Pinpoint the cell where the given text exists, returning its (X, Y) midpoint coordinate. 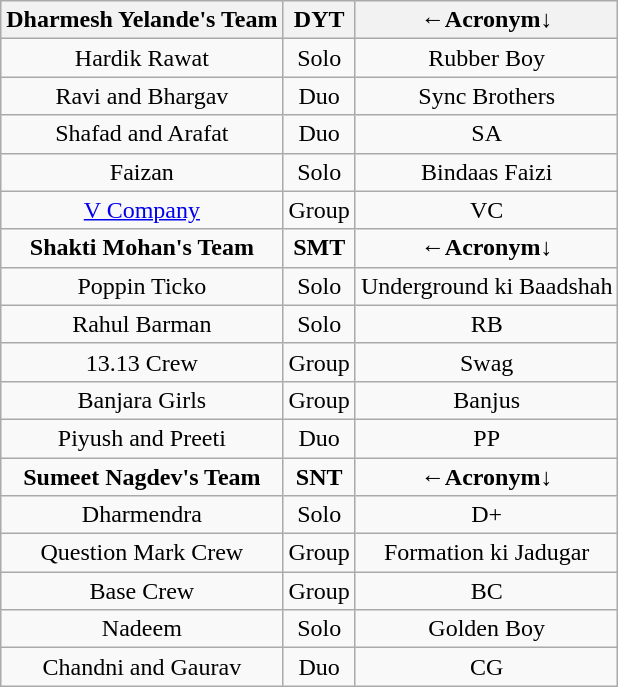
Nadeem (142, 629)
Dharmendra (142, 515)
Shakti Mohan's Team (142, 248)
Underground ki Baadshah (486, 286)
Question Mark Crew (142, 553)
Sync Brothers (486, 96)
Swag (486, 362)
DYT (319, 20)
Formation ki Jadugar (486, 553)
13.13 Crew (142, 362)
Chandni and Gaurav (142, 667)
Dharmesh Yelande's Team (142, 20)
Base Crew (142, 591)
Faizan (142, 172)
Sumeet Nagdev's Team (142, 477)
SA (486, 134)
PP (486, 438)
Shafad and Arafat (142, 134)
Banjara Girls (142, 400)
VC (486, 210)
BC (486, 591)
CG (486, 667)
Bindaas Faizi (486, 172)
RB (486, 324)
Golden Boy (486, 629)
Banjus (486, 400)
SNT (319, 477)
Rubber Boy (486, 58)
D+ (486, 515)
SMT (319, 248)
Piyush and Preeti (142, 438)
Hardik Rawat (142, 58)
Ravi and Bhargav (142, 96)
Rahul Barman (142, 324)
V Company (142, 210)
Poppin Ticko (142, 286)
